Locate the cell with the specified text and output its [X, Y] center coordinate. 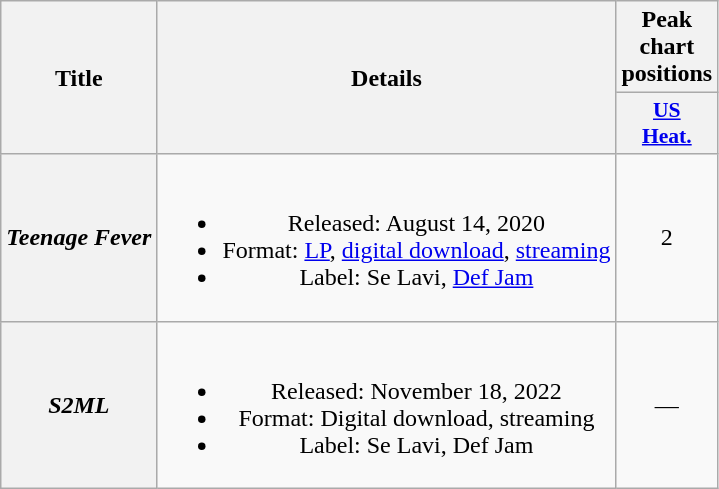
Details [386, 78]
USHeat. [667, 124]
Released: November 18, 2022Format: Digital download, streamingLabel: Se Lavi, Def Jam [386, 404]
Teenage Fever [79, 238]
Released: August 14, 2020Format: LP, digital download, streamingLabel: Se Lavi, Def Jam [386, 238]
Title [79, 78]
Peak chart positions [667, 47]
— [667, 404]
2 [667, 238]
S2ML [79, 404]
